Scan for the cell matching the given text and deliver its [X, Y] coordinate at center. 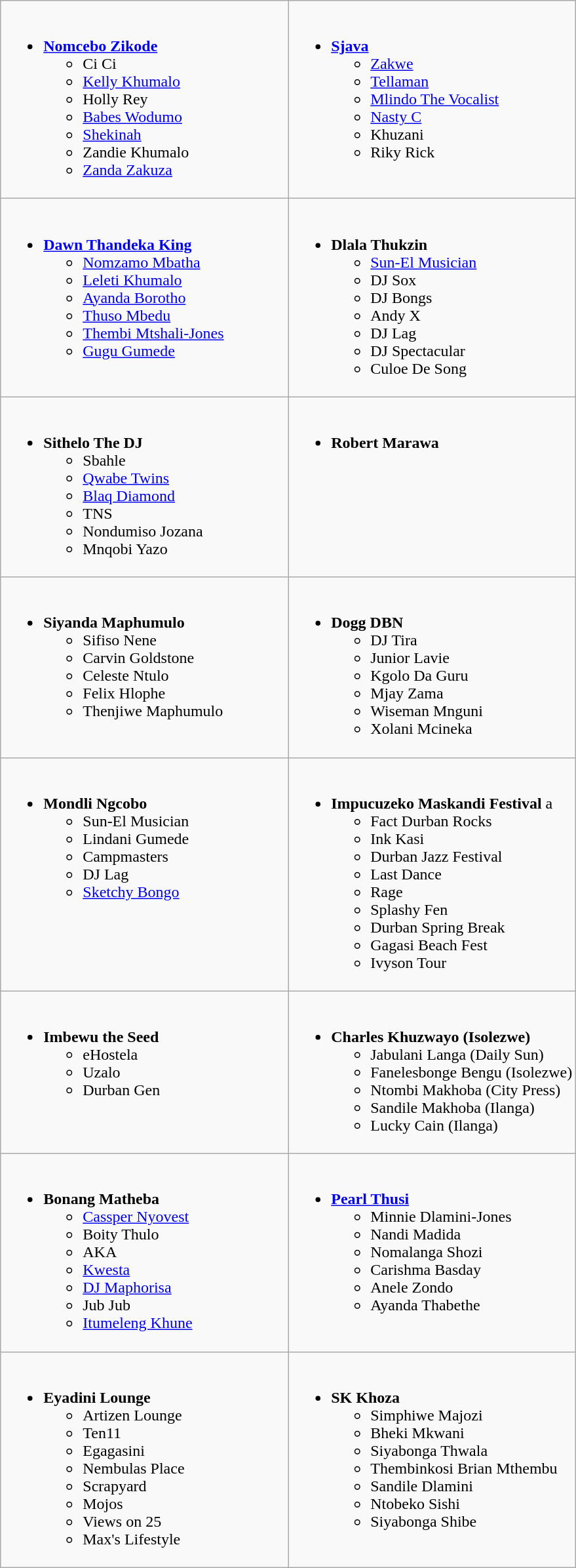
Nomcebo Zikode Ci CiKelly KhumaloHolly ReyBabes WodumoShekinahZandie KhumaloZanda Zakuza [144, 100]
Sjava ZakweTellamanMlindo The VocalistNasty CKhuzaniRiky Rick [432, 100]
Imbewu the Seed eHostelaUzaloDurban Gen [144, 1072]
Impucuzeko Maskandi Festival aFact Durban RocksInk KasiDurban Jazz FestivalLast DanceRageSplashy FenDurban Spring BreakGagasi Beach FestIvyson Tour [432, 874]
Bonang Matheba Cassper NyovestBoity ThuloAKAKwestaDJ MaphorisaJub JubItumeleng Khune [144, 1253]
Robert Marawa [432, 487]
SK Khoza Simphiwe MajoziBheki MkwaniSiyabonga ThwalaThembinkosi Brian MthembuSandile DlaminiNtobeko SishiSiyabonga Shibe [432, 1460]
Sithelo The DJ SbahleQwabe TwinsBlaq DiamondTNSNondumiso JozanaMnqobi Yazo [144, 487]
Dlala Thukzin Sun-El MusicianDJ SoxDJ BongsAndy XDJ LagDJ SpectacularCuloe De Song [432, 298]
Eyadini Lounge Artizen LoungeTen11EgagasiniNembulas PlaceScrapyardMojosViews on 25Max's Lifestyle [144, 1460]
Siyanda Maphumulo Sifiso NeneCarvin GoldstoneCeleste NtuloFelix HlopheThenjiwe Maphumulo [144, 668]
Dawn Thandeka King Nomzamo MbathaLeleti KhumaloAyanda BorothoThuso MbeduThembi Mtshali-JonesGugu Gumede [144, 298]
Mondli Ngcobo Sun-El MusicianLindani GumedeCampmastersDJ LagSketchy Bongo [144, 874]
Dogg DBN DJ TiraJunior LavieKgolo Da GuruMjay ZamaWiseman MnguniXolani Mcineka [432, 668]
Pearl Thusi Minnie Dlamini-JonesNandi MadidaNomalanga ShoziCarishma BasdayAnele ZondoAyanda Thabethe [432, 1253]
